From the cell containing the given text, extract its center point as (X, Y) coordinate. 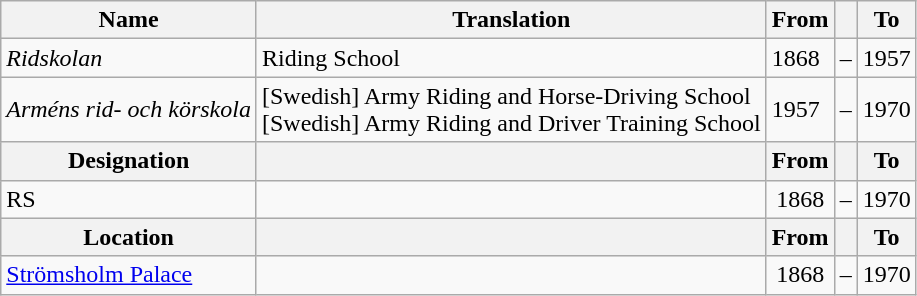
Name (129, 20)
Strömsholm Palace (129, 275)
Translation (511, 20)
Riding School (511, 58)
Location (129, 237)
Designation (129, 161)
Arméns rid- och körskola (129, 110)
[Swedish] Army Riding and Horse-Driving School[Swedish] Army Riding and Driver Training School (511, 110)
Ridskolan (129, 58)
RS (129, 199)
